Determine the (X, Y) coordinate at the center of the cell enclosing the given text.  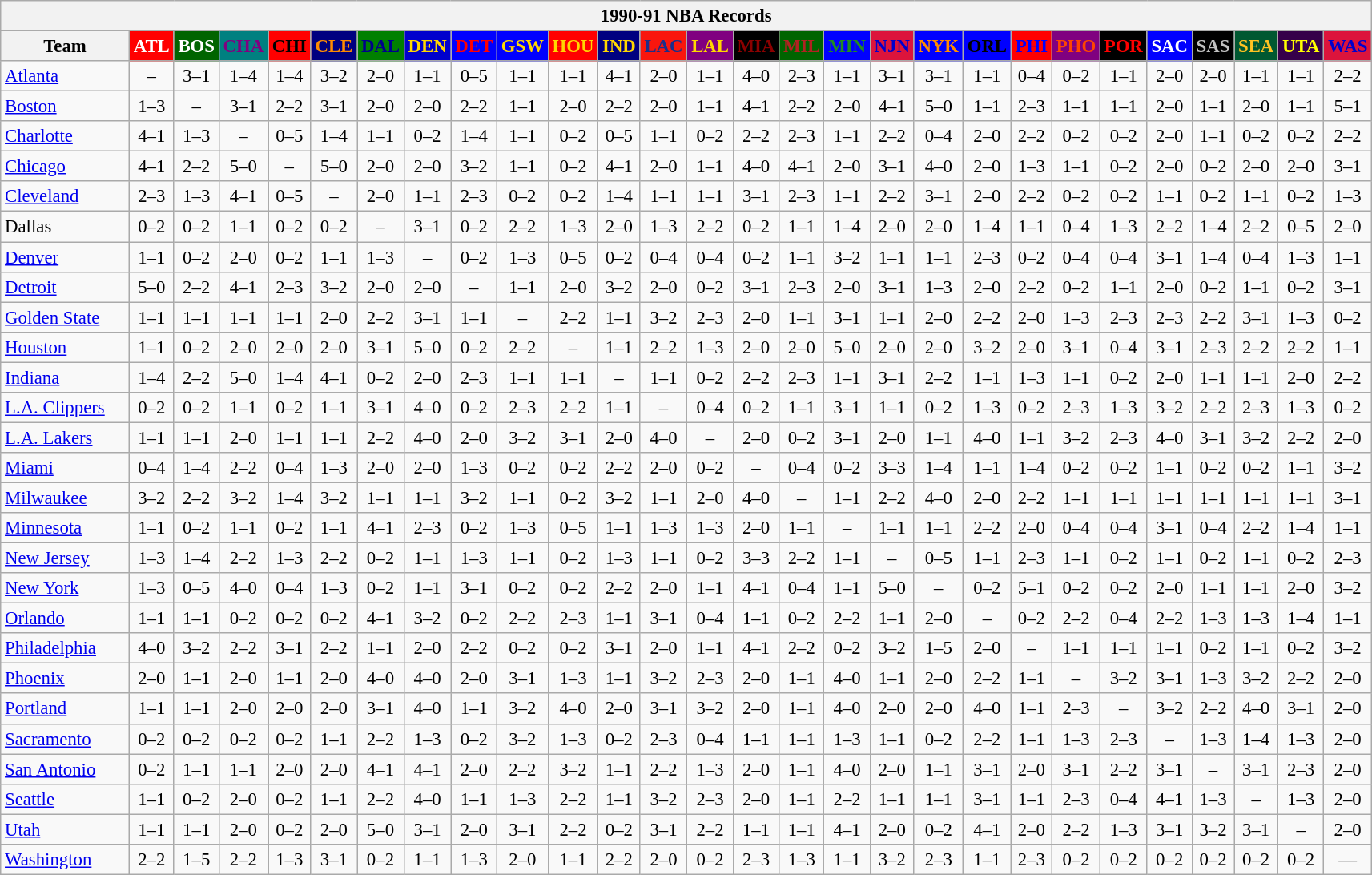
L.A. Clippers (66, 408)
PHI (1032, 46)
NYK (939, 46)
Cleveland (66, 196)
Sacramento (66, 739)
IND (619, 46)
Houston (66, 347)
New Jersey (66, 558)
MIL (802, 46)
SEA (1256, 46)
UTA (1301, 46)
Boston (66, 107)
NJN (892, 46)
Denver (66, 257)
MIN (847, 46)
Team (66, 46)
CHA (243, 46)
LAL (710, 46)
HOU (573, 46)
POR (1123, 46)
San Antonio (66, 769)
CLE (333, 46)
Detroit (66, 287)
Indiana (66, 377)
Minnesota (66, 528)
BOS (196, 46)
CHI (289, 46)
Portland (66, 709)
Charlotte (66, 136)
1990-91 NBA Records (686, 16)
Milwaukee (66, 498)
Washington (66, 860)
ORL (987, 46)
MIA (756, 46)
WAS (1348, 46)
DET (474, 46)
ATL (151, 46)
Miami (66, 468)
DEN (428, 46)
GSW (522, 46)
New York (66, 588)
Dallas (66, 227)
DAL (381, 46)
SAS (1213, 46)
— (1348, 860)
L.A. Lakers (66, 437)
Chicago (66, 167)
Orlando (66, 619)
Philadelphia (66, 648)
Seattle (66, 799)
LAC (663, 46)
SAC (1169, 46)
Atlanta (66, 76)
Utah (66, 829)
Golden State (66, 317)
PHO (1076, 46)
Phoenix (66, 679)
